Search for the cell housing the specified text and yield its [x, y] center coordinate. 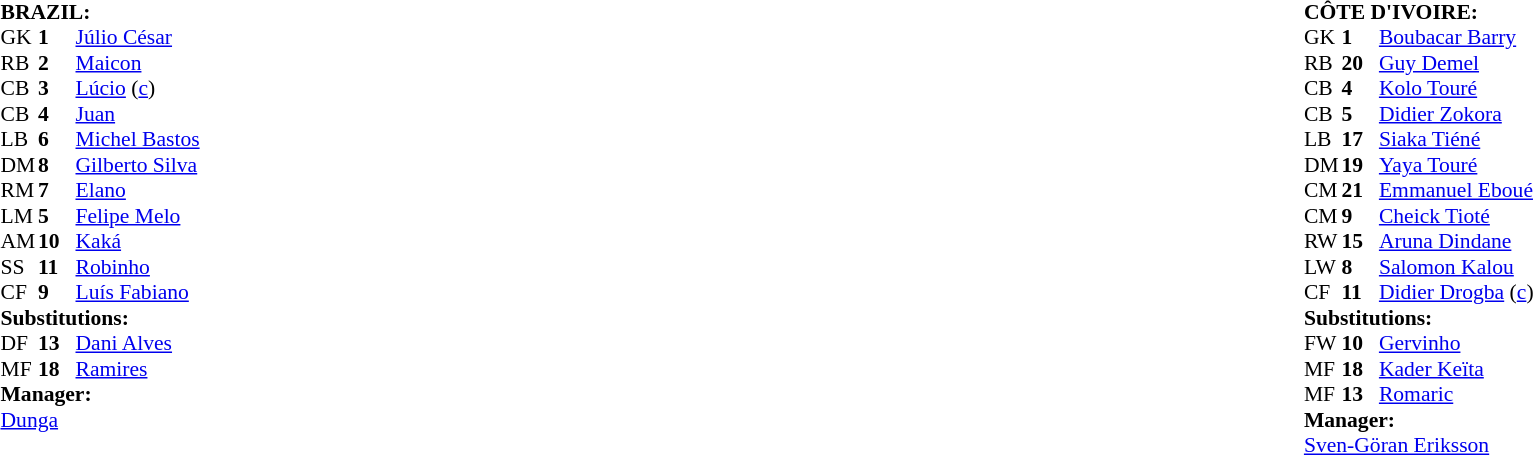
Dani Alves [138, 343]
Lúcio (c) [138, 89]
19 [1360, 165]
Luís Fabiano [138, 293]
Felipe Melo [138, 216]
Elano [138, 191]
Júlio César [138, 37]
3 [57, 89]
DF [19, 343]
7 [57, 191]
Juan [138, 114]
Dunga [100, 420]
20 [1360, 63]
21 [1360, 191]
LW [1323, 267]
Manager: [100, 395]
Robinho [138, 267]
SS [19, 267]
6 [57, 139]
Kaká [138, 241]
Maicon [138, 63]
AM [19, 241]
17 [1360, 139]
LM [19, 216]
RW [1323, 241]
2 [57, 63]
Michel Bastos [138, 139]
FW [1323, 343]
RM [19, 191]
15 [1360, 241]
Substitutions: [100, 318]
Ramires [138, 369]
Gilberto Silva [138, 165]
